Return (X, Y) of the center of cell containing provided text 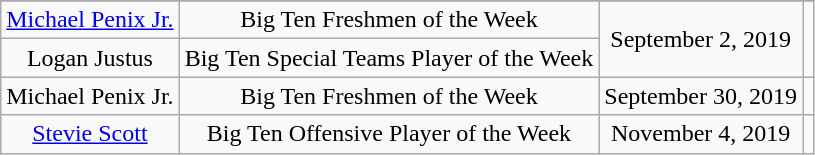
Big Ten Special Teams Player of the Week (389, 58)
Logan Justus (90, 58)
September 30, 2019 (701, 96)
Stevie Scott (90, 134)
November 4, 2019 (701, 134)
September 2, 2019 (701, 39)
Big Ten Offensive Player of the Week (389, 134)
